Return [X, Y] of the center of cell containing provided text 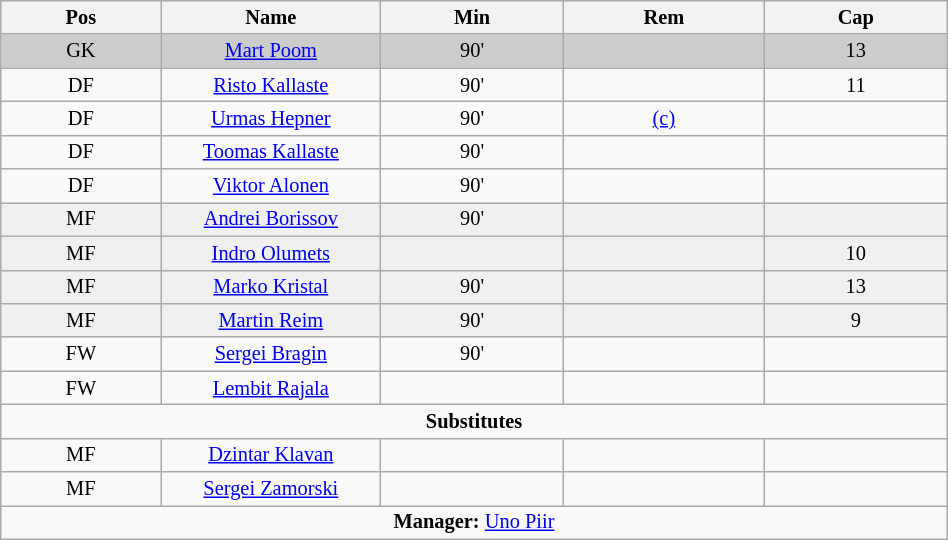
Martin Reim [271, 320]
Manager: Uno Piir [474, 522]
Dzintar Klavan [271, 455]
Sergei Zamorski [271, 489]
Min [472, 17]
Viktor Alonen [271, 186]
Andrei Borissov [271, 219]
11 [856, 85]
10 [856, 253]
Mart Poom [271, 51]
(c) [664, 118]
Cap [856, 17]
Toomas Kallaste [271, 152]
Risto Kallaste [271, 85]
Rem [664, 17]
9 [856, 320]
Indro Olumets [271, 253]
Marko Kristal [271, 287]
Urmas Hepner [271, 118]
Pos [81, 17]
Substitutes [474, 421]
Lembit Rajala [271, 388]
Name [271, 17]
Sergei Bragin [271, 354]
GK [81, 51]
